Search for the cell housing the specified text and yield its [x, y] center coordinate. 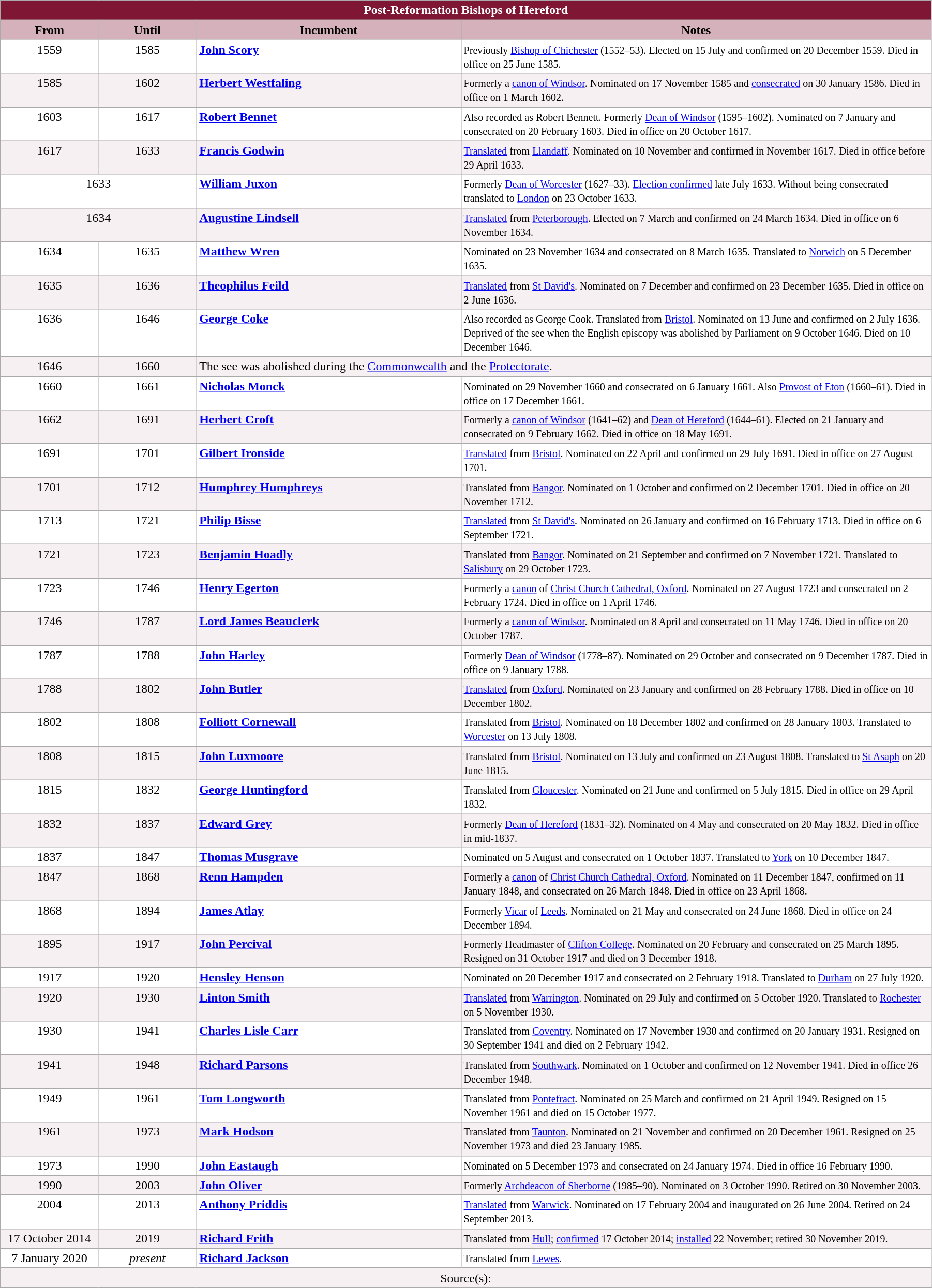
Formerly Dean of Windsor (1778–87). Nominated on 29 October and consecrated on 9 December 1787. Died in office on 9 January 1788. [696, 662]
Edward Grey [329, 830]
Theophilus Feild [329, 292]
Herbert Westfaling [329, 90]
Nicholas Monck [329, 393]
William Juxon [329, 191]
1559 [50, 57]
2004 [50, 1212]
Linton Smith [329, 1004]
1713 [50, 527]
1894 [147, 917]
John Scory [329, 57]
Translated from St David's. Nominated on 7 December and confirmed on 23 December 1635. Died in office on 2 June 1636. [696, 292]
17 October 2014 [50, 1238]
Philip Bisse [329, 527]
Incumbent [329, 30]
John Luxmoore [329, 763]
John Oliver [329, 1185]
7 January 2020 [50, 1258]
Richard Frith [329, 1238]
Richard Parsons [329, 1071]
Translated from St David's. Nominated on 26 January and confirmed on 16 February 1713. Died in office on 6 September 1721. [696, 527]
Anthony Priddis [329, 1212]
Formerly a canon of Windsor. Nominated on 17 November 1585 and consecrated on 30 January 1586. Died in office on 1 March 1602. [696, 90]
Benjamin Hoadly [329, 562]
Renn Hampden [329, 883]
Translated from Lewes. [696, 1258]
Hensley Henson [329, 978]
1948 [147, 1071]
Nominated on 20 December 1917 and consecrated on 2 February 1918. Translated to Durham on 27 July 1920. [696, 978]
Nominated on 5 August and consecrated on 1 October 1837. Translated to York on 10 December 1847. [696, 857]
Notes [696, 30]
Translated from Pontefract. Nominated on 25 March and confirmed on 21 April 1949. Resigned on 15 November 1961 and died on 15 October 1977. [696, 1105]
1662 [50, 427]
1603 [50, 124]
John Eastaugh [329, 1165]
Humphrey Humphreys [329, 494]
Formerly a canon of Windsor. Nominated on 8 April and consecrated on 11 May 1746. Died in office on 20 October 1787. [696, 629]
1949 [50, 1105]
Translated from Peterborough. Elected on 7 March and confirmed on 24 March 1634. Died in office on 6 November 1634. [696, 224]
Robert Bennet [329, 124]
1661 [147, 393]
Translated from Oxford. Nominated on 23 January and confirmed on 28 February 1788. Died in office on 10 December 1802. [696, 696]
1712 [147, 494]
George Huntingford [329, 796]
James Atlay [329, 917]
Gilbert Ironside [329, 460]
Formerly Vicar of Leeds. Nominated on 21 May and consecrated on 24 June 1868. Died in office on 24 December 1894. [696, 917]
2019 [147, 1238]
Matthew Wren [329, 259]
Previously Bishop of Chichester (1552–53). Elected on 15 July and confirmed on 20 December 1559. Died in office on 25 June 1585. [696, 57]
Nominated on 23 November 1634 and consecrated on 8 March 1635. Translated to Norwich on 5 December 1635. [696, 259]
Translated from Warwick. Nominated on 17 February 2004 and inaugurated on 26 June 2004. Retired on 24 September 2013. [696, 1212]
John Percival [329, 951]
Lord James Beauclerk [329, 629]
2013 [147, 1212]
Henry Egerton [329, 595]
Charles Lisle Carr [329, 1038]
Tom Longworth [329, 1105]
present [147, 1258]
Formerly Dean of Hereford (1831–32). Nominated on 4 May and consecrated on 20 May 1832. Died in office in mid-1837. [696, 830]
1602 [147, 90]
Translated from Taunton. Nominated on 21 November and confirmed on 20 December 1961. Resigned on 25 November 1973 and died 23 January 1985. [696, 1139]
Translated from Southwark. Nominated on 1 October and confirmed on 12 November 1941. Died in office 26 December 1948. [696, 1071]
Source(s): [466, 1278]
Nominated on 5 December 1973 and consecrated on 24 January 1974. Died in office 16 February 1990. [696, 1165]
From [50, 30]
Thomas Musgrave [329, 857]
Translated from Bangor. Nominated on 21 September and confirmed on 7 November 1721. Translated to Salisbury on 29 October 1723. [696, 562]
Translated from Bristol. Nominated on 22 April and confirmed on 29 July 1691. Died in office on 27 August 1701. [696, 460]
Translated from Bangor. Nominated on 1 October and confirmed on 2 December 1701. Died in office on 20 November 1712. [696, 494]
Until [147, 30]
1895 [50, 951]
Post-Reformation Bishops of Hereford [466, 10]
Translated from Llandaff. Nominated on 10 November and confirmed in November 1617. Died in office before 29 April 1633. [696, 157]
Folliott Cornewall [329, 729]
Nominated on 29 November 1660 and consecrated on 6 January 1661. Also Provost of Eton (1660–61). Died in office on 17 December 1661. [696, 393]
Translated from Gloucester. Nominated on 21 June and confirmed on 5 July 1815. Died in office on 29 April 1832. [696, 796]
2003 [147, 1185]
Mark Hodson [329, 1139]
Translated from Coventry. Nominated on 17 November 1930 and confirmed on 20 January 1931. Resigned on 30 September 1941 and died on 2 February 1942. [696, 1038]
George Coke [329, 332]
Formerly Archdeacon of Sherborne (1985–90). Nominated on 3 October 1990. Retired on 30 November 2003. [696, 1185]
Translated from Bristol. Nominated on 13 July and confirmed on 23 August 1808. Translated to St Asaph on 20 June 1815. [696, 763]
Herbert Croft [329, 427]
Formerly Dean of Worcester (1627–33). Election confirmed late July 1633. Without being consecrated translated to London on 23 October 1633. [696, 191]
Translated from Warrington. Nominated on 29 July and confirmed on 5 October 1920. Translated to Rochester on 5 November 1930. [696, 1004]
Translated from Bristol. Nominated on 18 December 1802 and confirmed on 28 January 1803. Translated to Worcester on 13 July 1808. [696, 729]
John Harley [329, 662]
Augustine Lindsell [329, 224]
John Butler [329, 696]
Translated from Hull; confirmed 17 October 2014; installed 22 November; retired 30 November 2019. [696, 1238]
The see was abolished during the Commonwealth and the Protectorate. [564, 366]
Francis Godwin [329, 157]
Richard Jackson [329, 1258]
Formerly a canon of Christ Church Cathedral, Oxford. Nominated on 27 August 1723 and consecrated on 2 February 1724. Died in office on 1 April 1746. [696, 595]
